For the text-containing cell, return its midpoint in (x, y) coordinate format. 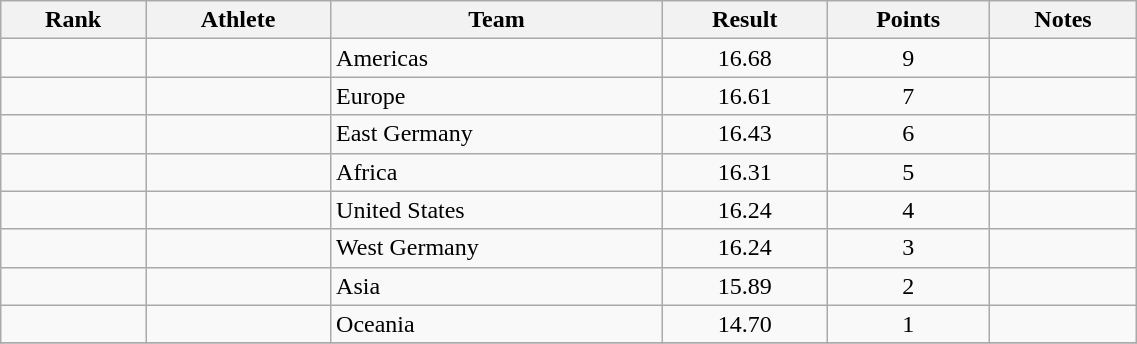
Rank (74, 20)
East Germany (497, 134)
Points (908, 20)
West Germany (497, 248)
Europe (497, 96)
16.43 (744, 134)
Africa (497, 172)
1 (908, 324)
Americas (497, 58)
United States (497, 210)
4 (908, 210)
15.89 (744, 286)
16.68 (744, 58)
6 (908, 134)
Team (497, 20)
7 (908, 96)
3 (908, 248)
14.70 (744, 324)
2 (908, 286)
16.31 (744, 172)
5 (908, 172)
Athlete (238, 20)
9 (908, 58)
Notes (1063, 20)
Asia (497, 286)
16.61 (744, 96)
Result (744, 20)
Oceania (497, 324)
